From the cell containing the given text, extract its center point as [X, Y] coordinate. 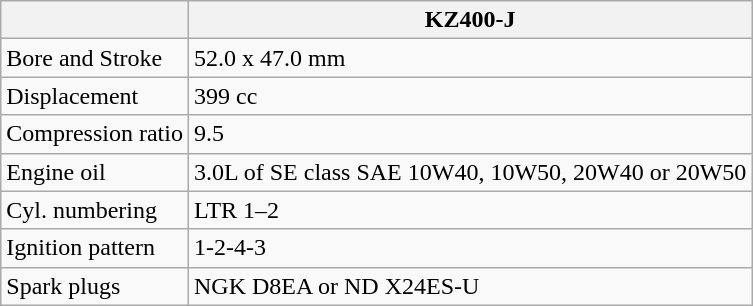
LTR 1–2 [470, 210]
Spark plugs [95, 286]
KZ400-J [470, 20]
Engine oil [95, 172]
399 cc [470, 96]
9.5 [470, 134]
Displacement [95, 96]
52.0 x 47.0 mm [470, 58]
NGK D8EA or ND X24ES-U [470, 286]
Compression ratio [95, 134]
1-2-4-3 [470, 248]
Bore and Stroke [95, 58]
3.0L of SE class SAE 10W40, 10W50, 20W40 or 20W50 [470, 172]
Ignition pattern [95, 248]
Cyl. numbering [95, 210]
